Provide the [X, Y] coordinate of the cell's center where the given text is located.  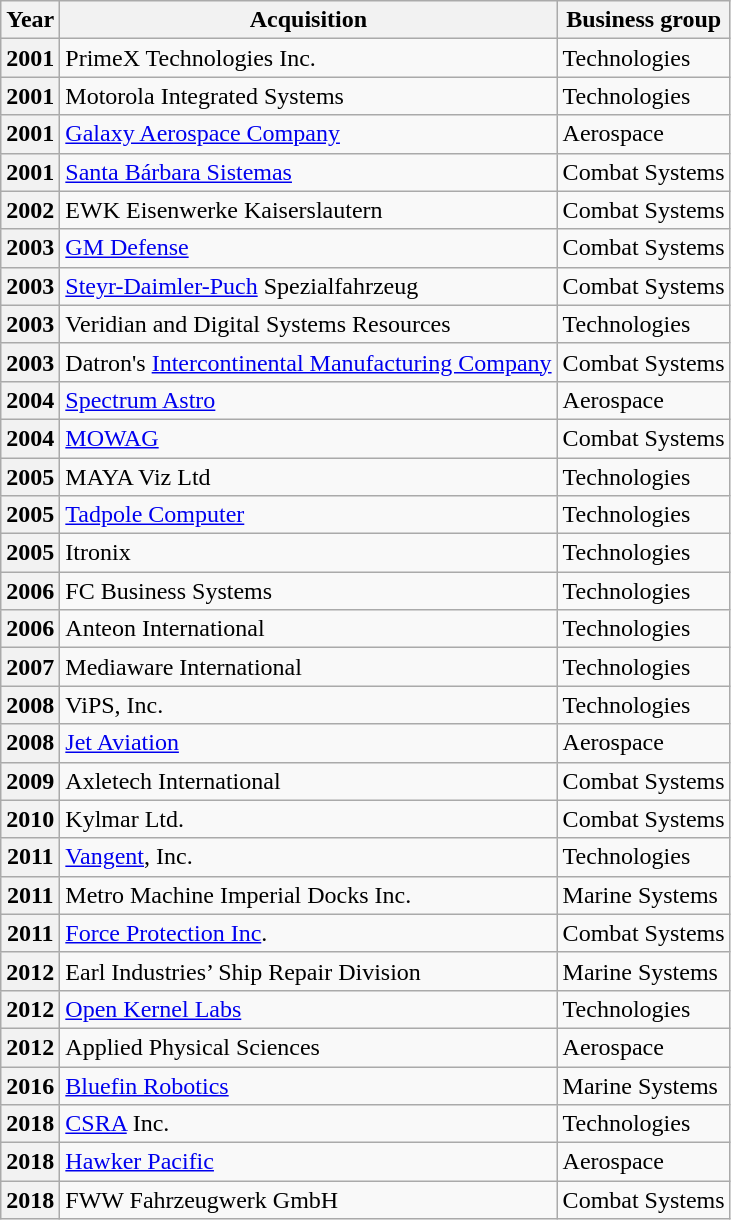
Veridian and Digital Systems Resources [308, 324]
EWK Eisenwerke Kaiserslautern [308, 210]
Axletech International [308, 781]
FC Business Systems [308, 591]
CSRA Inc. [308, 1124]
Galaxy Aerospace Company [308, 134]
Itronix [308, 553]
Jet Aviation [308, 743]
GM Defense [308, 248]
Earl Industries’ Ship Repair Division [308, 971]
Open Kernel Labs [308, 1009]
Steyr-Daimler-Puch Spezialfahrzeug [308, 286]
MOWAG [308, 438]
Tadpole Computer [308, 515]
FWW Fahrzeugwerk GmbH [308, 1200]
Datron's Intercontinental Manufacturing Company [308, 362]
2009 [30, 781]
ViPS, Inc. [308, 705]
2007 [30, 667]
Motorola Integrated Systems [308, 96]
Force Protection Inc. [308, 933]
Mediaware International [308, 667]
Hawker Pacific [308, 1162]
Anteon International [308, 629]
Year [30, 20]
Acquisition [308, 20]
2010 [30, 819]
Kylmar Ltd. [308, 819]
Business group [644, 20]
2016 [30, 1085]
2002 [30, 210]
Spectrum Astro [308, 400]
MAYA Viz Ltd [308, 477]
Metro Machine Imperial Docks Inc. [308, 895]
Bluefin Robotics [308, 1085]
Santa Bárbara Sistemas [308, 172]
Applied Physical Sciences [308, 1047]
Vangent, Inc. [308, 857]
PrimeX Technologies Inc. [308, 58]
